Output the (x, y) coordinate of the center of the cell containing the given text.  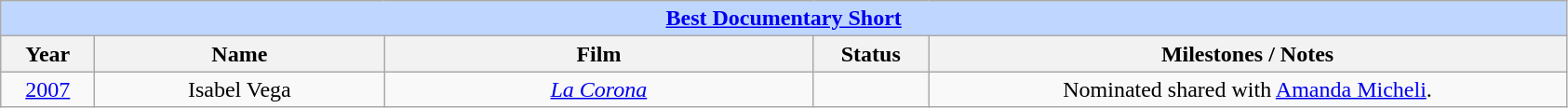
Film (599, 54)
Status (871, 54)
2007 (48, 89)
Name (240, 54)
Nominated shared with Amanda Micheli. (1248, 89)
Year (48, 54)
La Corona (599, 89)
Isabel Vega (240, 89)
Best Documentary Short (784, 19)
Milestones / Notes (1248, 54)
